Return (X, Y) of the center of cell containing provided text 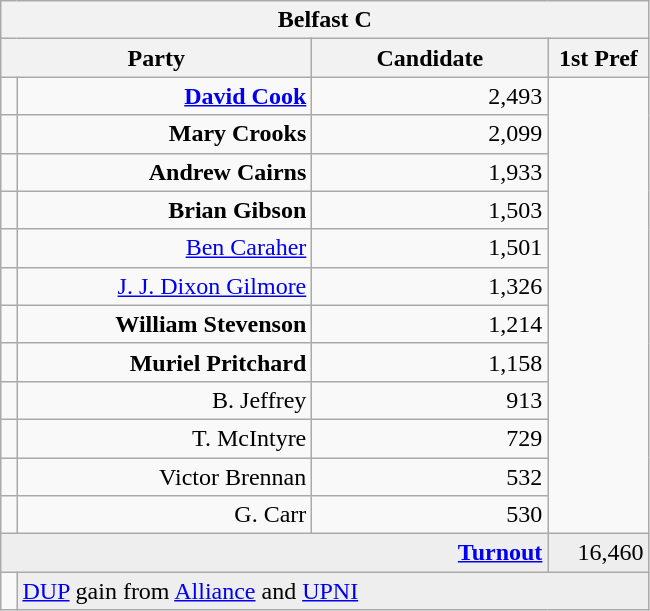
Ben Caraher (164, 248)
2,493 (430, 96)
DUP gain from Alliance and UPNI (333, 591)
Mary Crooks (164, 134)
Candidate (430, 58)
2,099 (430, 134)
729 (430, 438)
1,158 (430, 362)
Party (156, 58)
1,326 (430, 286)
1,503 (430, 210)
Turnout (274, 553)
532 (430, 477)
913 (430, 400)
B. Jeffrey (164, 400)
Muriel Pritchard (164, 362)
1,933 (430, 172)
Victor Brennan (164, 477)
David Cook (164, 96)
1,501 (430, 248)
Belfast C (325, 20)
William Stevenson (164, 324)
T. McIntyre (164, 438)
Andrew Cairns (164, 172)
Brian Gibson (164, 210)
530 (430, 515)
J. J. Dixon Gilmore (164, 286)
1st Pref (598, 58)
1,214 (430, 324)
G. Carr (164, 515)
16,460 (598, 553)
